Return the [X, Y] coordinate for the center point of the cell that contains the specified text.  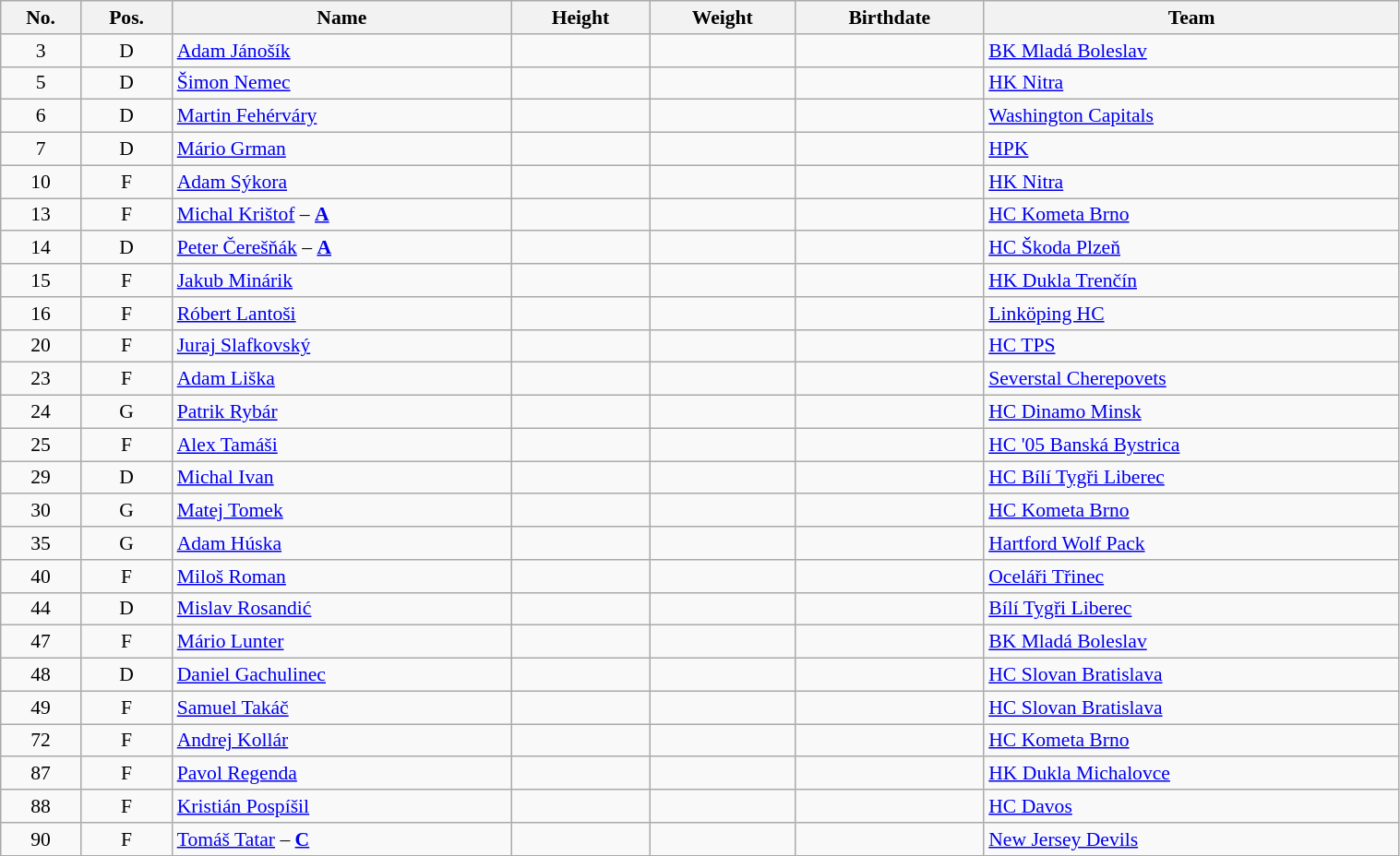
Matej Tomek [341, 511]
40 [41, 577]
20 [41, 346]
Mário Lunter [341, 642]
90 [41, 839]
35 [41, 543]
30 [41, 511]
Pos. [126, 18]
23 [41, 379]
Bílí Tygři Liberec [1191, 609]
Birthdate [890, 18]
Samuel Takáč [341, 707]
Miloš Roman [341, 577]
Adam Liška [341, 379]
3 [41, 51]
Kristián Pospíšil [341, 806]
HK Dukla Michalovce [1191, 774]
Michal Krištof – A [341, 215]
Pavol Regenda [341, 774]
HC Škoda Plzeň [1191, 248]
49 [41, 707]
47 [41, 642]
Peter Čerešňák – A [341, 248]
Team [1191, 18]
Róbert Lantoši [341, 314]
Washington Capitals [1191, 116]
Mário Grman [341, 149]
5 [41, 83]
Tomáš Tatar – C [341, 839]
Adam Jánošík [341, 51]
Šimon Nemec [341, 83]
29 [41, 478]
Adam Sýkora [341, 182]
New Jersey Devils [1191, 839]
13 [41, 215]
HC Davos [1191, 806]
10 [41, 182]
Juraj Slafkovský [341, 346]
Daniel Gachulinec [341, 675]
Name [341, 18]
25 [41, 445]
Weight [723, 18]
7 [41, 149]
72 [41, 741]
Mislav Rosandić [341, 609]
Alex Tamáši [341, 445]
Oceláři Třinec [1191, 577]
Michal Ivan [341, 478]
Severstal Cherepovets [1191, 379]
Andrej Kollár [341, 741]
Linköping HC [1191, 314]
HK Dukla Trenčín [1191, 280]
15 [41, 280]
48 [41, 675]
Height [580, 18]
HC Dinamo Minsk [1191, 412]
HC '05 Banská Bystrica [1191, 445]
Martin Fehérváry [341, 116]
87 [41, 774]
Hartford Wolf Pack [1191, 543]
Jakub Minárik [341, 280]
44 [41, 609]
HC Bílí Tygři Liberec [1191, 478]
6 [41, 116]
No. [41, 18]
Adam Húska [341, 543]
16 [41, 314]
HC TPS [1191, 346]
88 [41, 806]
HPK [1191, 149]
Patrik Rybár [341, 412]
14 [41, 248]
24 [41, 412]
